Return (x, y) of the center of cell containing provided text 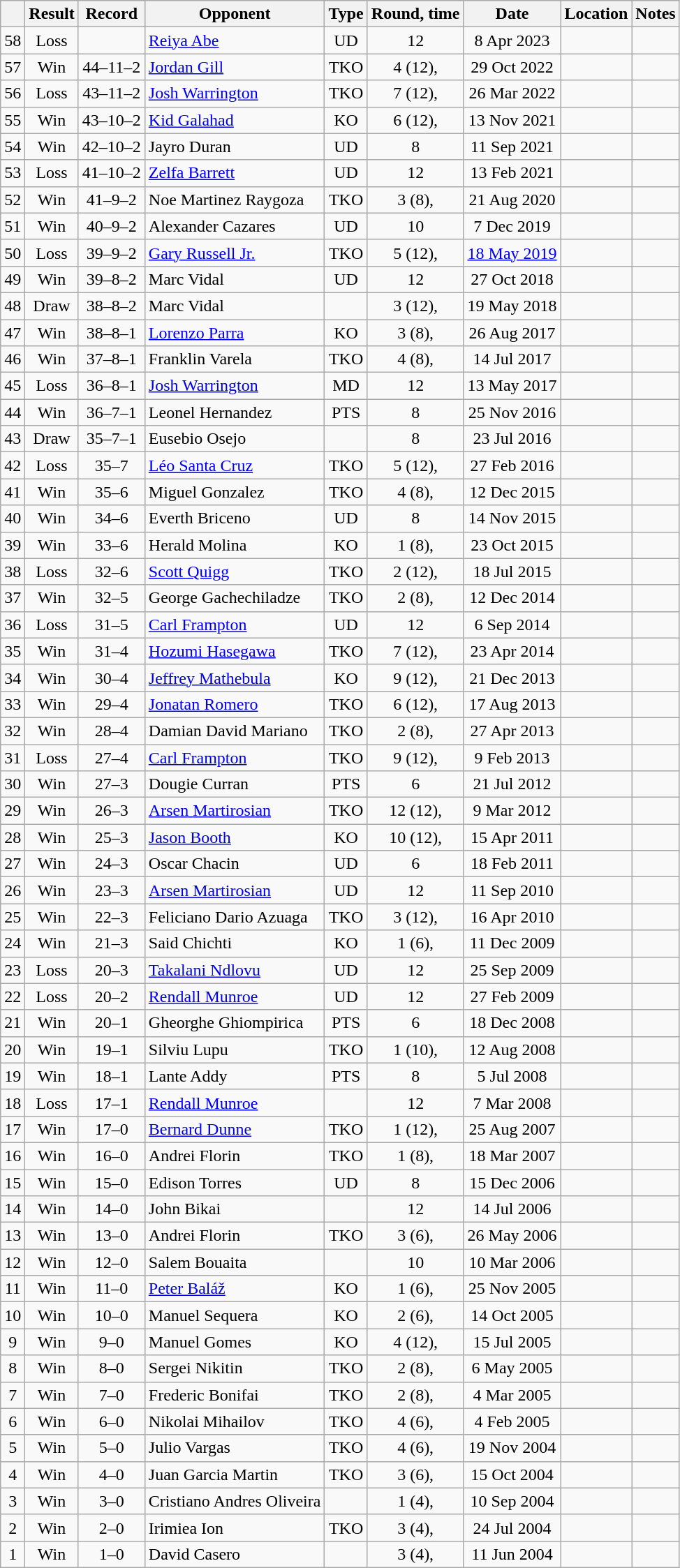
19 May 2018 (512, 306)
3–0 (112, 1501)
Gheorghe Ghiompirica (235, 1023)
Manuel Gomes (235, 1342)
14 Oct 2005 (512, 1315)
51 (13, 226)
41–10–2 (112, 173)
42–10–2 (112, 147)
20–1 (112, 1023)
15 Oct 2004 (512, 1474)
11 Jun 2004 (512, 1554)
14 Nov 2015 (512, 518)
1 (12), (415, 1129)
12 Aug 2008 (512, 1050)
42 (13, 465)
11 (13, 1289)
Jeffrey Mathebula (235, 678)
21 (13, 1023)
Nikolai Mihailov (235, 1421)
1 (10), (415, 1050)
41 (13, 492)
58 (13, 40)
8 Apr 2023 (512, 40)
18 Feb 2011 (512, 864)
Jonatan Romero (235, 704)
39–9–2 (112, 253)
20–3 (112, 970)
Kid Galahad (235, 120)
25–3 (112, 837)
21–3 (112, 943)
3 (13, 1501)
Zelfa Barrett (235, 173)
Round, time (415, 14)
6–0 (112, 1421)
16–0 (112, 1156)
10 (12), (415, 837)
9 Mar 2012 (512, 811)
38–8–2 (112, 306)
23 Jul 2016 (512, 439)
23–3 (112, 890)
36–8–1 (112, 386)
John Bikai (235, 1209)
27 Feb 2009 (512, 996)
Alexander Cazares (235, 226)
Sergei Nikitin (235, 1368)
Jayro Duran (235, 147)
13 Feb 2021 (512, 173)
14 Jul 2017 (512, 359)
11 Sep 2021 (512, 147)
Dougie Curran (235, 784)
19 (13, 1076)
21 Dec 2013 (512, 678)
14–0 (112, 1209)
32–5 (112, 598)
27 Oct 2018 (512, 279)
11 Dec 2009 (512, 943)
15 Jul 2005 (512, 1342)
25 Aug 2007 (512, 1129)
4 Mar 2005 (512, 1395)
47 (13, 333)
12 Dec 2014 (512, 598)
22 (13, 996)
Irimiea Ion (235, 1528)
12 (12), (415, 811)
15 (13, 1183)
4 Feb 2005 (512, 1421)
56 (13, 94)
4 (13, 1474)
24–3 (112, 864)
22–3 (112, 917)
32–6 (112, 572)
Takalani Ndlovu (235, 970)
Everth Briceno (235, 518)
18 Jul 2015 (512, 572)
11–0 (112, 1289)
13–0 (112, 1236)
6 Sep 2014 (512, 625)
26–3 (112, 811)
1–0 (112, 1554)
Juan Garcia Martin (235, 1474)
Léo Santa Cruz (235, 465)
12 Dec 2015 (512, 492)
31–4 (112, 651)
Salem Bouaita (235, 1262)
35–6 (112, 492)
55 (13, 120)
20 (13, 1050)
17 Aug 2013 (512, 704)
37 (13, 598)
Hozumi Hasegawa (235, 651)
Location (596, 14)
MD (346, 386)
43–10–2 (112, 120)
15 Apr 2011 (512, 837)
George Gachechiladze (235, 598)
23 (13, 970)
Date (512, 14)
Frederic Bonifai (235, 1395)
Jason Booth (235, 837)
45 (13, 386)
15–0 (112, 1183)
27–4 (112, 757)
16 (13, 1156)
23 Apr 2014 (512, 651)
19 Nov 2004 (512, 1448)
Julio Vargas (235, 1448)
1 (4), (415, 1501)
52 (13, 200)
20–2 (112, 996)
19–1 (112, 1050)
26 Mar 2022 (512, 94)
46 (13, 359)
16 Apr 2010 (512, 917)
38–8–1 (112, 333)
26 Aug 2017 (512, 333)
13 Nov 2021 (512, 120)
39–8–2 (112, 279)
Type (346, 14)
13 (13, 1236)
38 (13, 572)
25 Sep 2009 (512, 970)
14 Jul 2006 (512, 1209)
27–3 (112, 784)
Edison Torres (235, 1183)
41–9–2 (112, 200)
Franklin Varela (235, 359)
Notes (656, 14)
13 May 2017 (512, 386)
Said Chichti (235, 943)
26 May 2006 (512, 1236)
24 Jul 2004 (512, 1528)
Eusebio Osejo (235, 439)
31 (13, 757)
Cristiano Andres Oliveira (235, 1501)
48 (13, 306)
33 (13, 704)
2 (6), (415, 1315)
5–0 (112, 1448)
50 (13, 253)
30 (13, 784)
43 (13, 439)
2 (12), (415, 572)
40 (13, 518)
29 Oct 2022 (512, 67)
Miguel Gonzalez (235, 492)
40–9–2 (112, 226)
Herald Molina (235, 545)
31–5 (112, 625)
9 Feb 2013 (512, 757)
43–11–2 (112, 94)
Noe Martinez Raygoza (235, 200)
44–11–2 (112, 67)
David Casero (235, 1554)
25 (13, 917)
49 (13, 279)
32 (13, 731)
14 (13, 1209)
27 (13, 864)
1 (13, 1554)
Silviu Lupu (235, 1050)
12–0 (112, 1262)
5 Jul 2008 (512, 1076)
21 Aug 2020 (512, 200)
27 Apr 2013 (512, 731)
18 May 2019 (512, 253)
Lante Addy (235, 1076)
17 (13, 1129)
57 (13, 67)
35–7 (112, 465)
28–4 (112, 731)
Reiya Abe (235, 40)
Opponent (235, 14)
9–0 (112, 1342)
5 (13, 1448)
37–8–1 (112, 359)
7 Mar 2008 (512, 1103)
9 (13, 1342)
4–0 (112, 1474)
Scott Quigg (235, 572)
2 (13, 1528)
36–7–1 (112, 412)
Oscar Chacin (235, 864)
44 (13, 412)
29–4 (112, 704)
34 (13, 678)
25 Nov 2016 (512, 412)
24 (13, 943)
Gary Russell Jr. (235, 253)
2–0 (112, 1528)
Manuel Sequera (235, 1315)
Lorenzo Parra (235, 333)
6 May 2005 (512, 1368)
17–0 (112, 1129)
Record (112, 14)
15 Dec 2006 (512, 1183)
28 (13, 837)
Peter Baláž (235, 1289)
29 (13, 811)
7 (13, 1395)
35–7–1 (112, 439)
7 Dec 2019 (512, 226)
30–4 (112, 678)
53 (13, 173)
54 (13, 147)
7–0 (112, 1395)
18 Dec 2008 (512, 1023)
Damian David Mariano (235, 731)
11 Sep 2010 (512, 890)
21 Jul 2012 (512, 784)
39 (13, 545)
18 Mar 2007 (512, 1156)
10 Sep 2004 (512, 1501)
8–0 (112, 1368)
17–1 (112, 1103)
Bernard Dunne (235, 1129)
23 Oct 2015 (512, 545)
25 Nov 2005 (512, 1289)
27 Feb 2016 (512, 465)
18 (13, 1103)
10 Mar 2006 (512, 1262)
Result (52, 14)
26 (13, 890)
36 (13, 625)
18–1 (112, 1076)
Leonel Hernandez (235, 412)
Jordan Gill (235, 67)
10–0 (112, 1315)
33–6 (112, 545)
35 (13, 651)
Feliciano Dario Azuaga (235, 917)
34–6 (112, 518)
